Find where the given text appears and provide that cell's center as (x, y) coordinate. 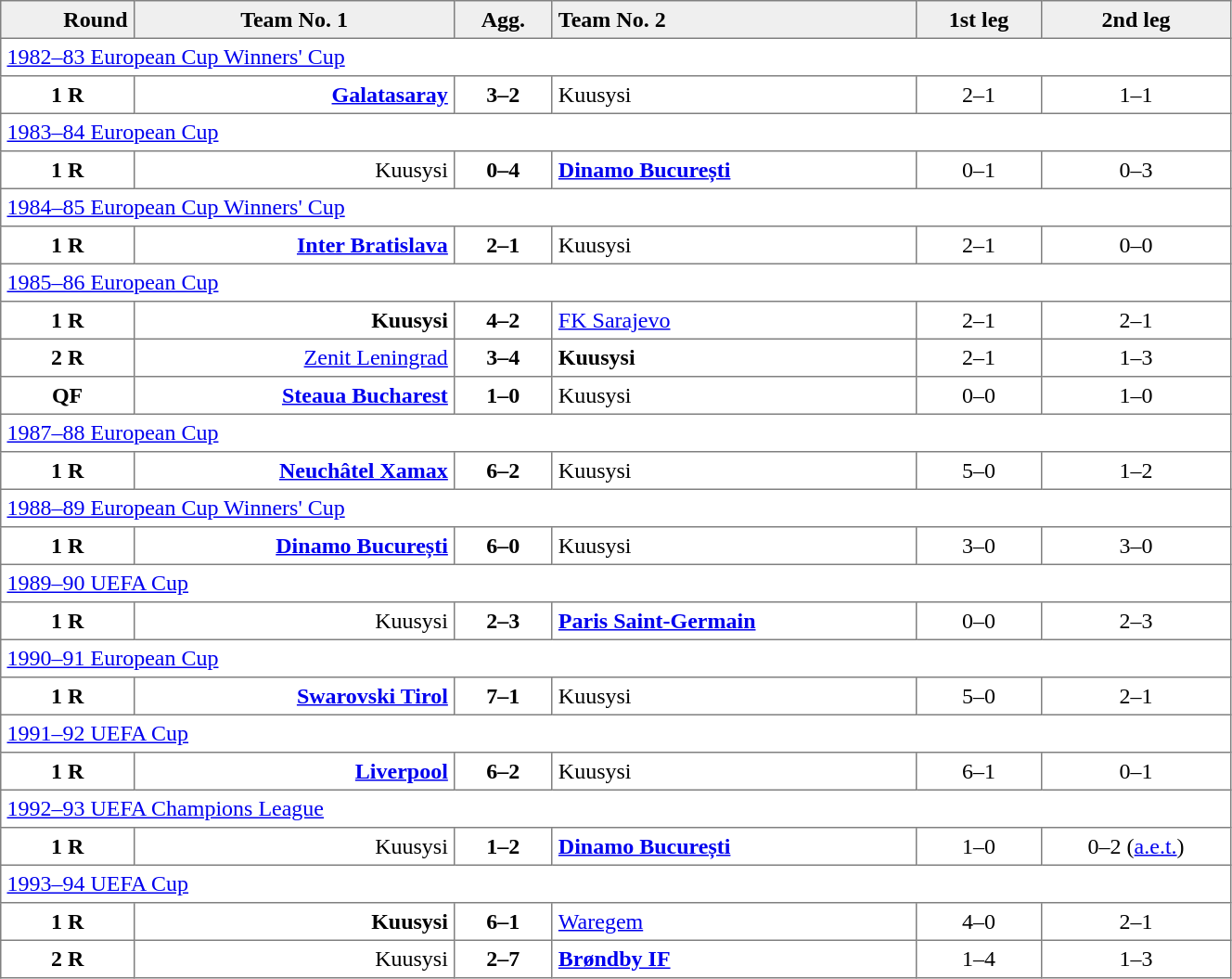
1–1 (1136, 95)
1–4 (979, 959)
7–1 (503, 696)
1992–93 UEFA Champions League (616, 808)
0–3 (1136, 170)
2–7 (503, 959)
QF (68, 395)
Round (68, 19)
Swarovski Tirol (293, 696)
1990–91 European Cup (616, 658)
1989–90 UEFA Cup (616, 583)
Neuchâtel Xamax (293, 470)
1993–94 UEFA Cup (616, 883)
4–2 (503, 320)
1982–83 European Cup Winners' Cup (616, 57)
Liverpool (293, 771)
0–2 (a.e.t.) (1136, 846)
1987–88 European Cup (616, 432)
1st leg (979, 19)
FK Sarajevo (734, 320)
Team No. 2 (734, 19)
1983–84 European Cup (616, 132)
Galatasaray (293, 95)
2nd leg (1136, 19)
1985–86 European Cup (616, 282)
4–0 (979, 921)
3–4 (503, 357)
6–0 (503, 546)
Waregem (734, 921)
Steaua Bucharest (293, 395)
1991–92 UEFA Cup (616, 733)
Brøndby IF (734, 959)
Inter Bratislava (293, 245)
Paris Saint-Germain (734, 621)
1988–89 European Cup Winners' Cup (616, 508)
3–2 (503, 95)
Zenit Leningrad (293, 357)
Team No. 1 (293, 19)
1984–85 European Cup Winners' Cup (616, 207)
Agg. (503, 19)
0–4 (503, 170)
